Provide the (X, Y) coordinate of the cell's center where the given text is located.  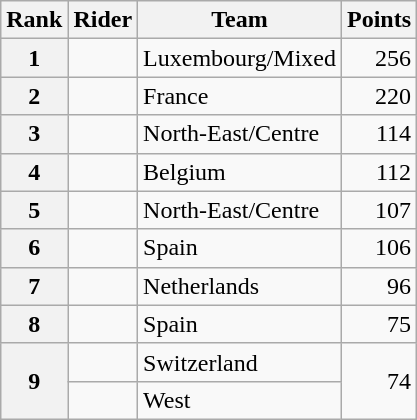
220 (380, 96)
8 (34, 324)
Netherlands (240, 286)
Belgium (240, 172)
9 (34, 381)
75 (380, 324)
107 (380, 210)
6 (34, 248)
112 (380, 172)
74 (380, 381)
France (240, 96)
Switzerland (240, 362)
7 (34, 286)
96 (380, 286)
Rider (103, 20)
West (240, 400)
3 (34, 134)
1 (34, 58)
106 (380, 248)
256 (380, 58)
4 (34, 172)
Luxembourg/Mixed (240, 58)
Rank (34, 20)
Points (380, 20)
Team (240, 20)
2 (34, 96)
5 (34, 210)
114 (380, 134)
